From the cell containing the given text, extract its center point as [x, y] coordinate. 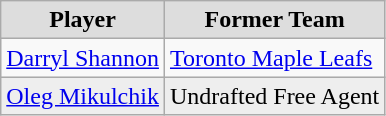
Undrafted Free Agent [274, 96]
Darryl Shannon [83, 58]
Toronto Maple Leafs [274, 58]
Oleg Mikulchik [83, 96]
Former Team [274, 20]
Player [83, 20]
